Provide the (X, Y) coordinate of the cell's center where the given text is located.  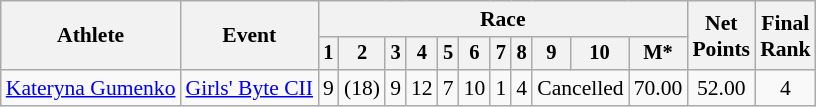
NetPoints (721, 36)
70.00 (658, 88)
Race (502, 19)
5 (448, 54)
Girls' Byte CII (250, 88)
2 (362, 54)
Kateryna Gumenko (91, 88)
52.00 (721, 88)
(18) (362, 88)
12 (422, 88)
Cancelled (580, 88)
M* (658, 54)
8 (522, 54)
Athlete (91, 36)
Final Rank (786, 36)
Event (250, 36)
6 (475, 54)
3 (396, 54)
